Return the [X, Y] coordinate for the center point of the cell that contains the specified text.  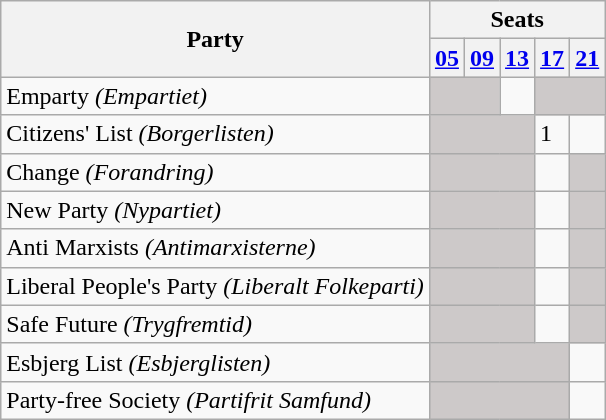
Emparty (Empartiet) [216, 96]
Party [216, 39]
Liberal People's Party (Liberalt Folkeparti) [216, 286]
New Party (Nypartiet) [216, 210]
1 [552, 134]
Safe Future (Trygfremtid) [216, 324]
13 [518, 58]
Party-free Society (Partifrit Samfund) [216, 400]
Change (Forandring) [216, 172]
Esbjerg List (Esbjerglisten) [216, 362]
Citizens' List (Borgerlisten) [216, 134]
Seats [516, 20]
21 [588, 58]
Anti Marxists (Antimarxisterne) [216, 248]
05 [446, 58]
09 [482, 58]
17 [552, 58]
